Determine the [x, y] coordinate at the center of the cell enclosing the given text.  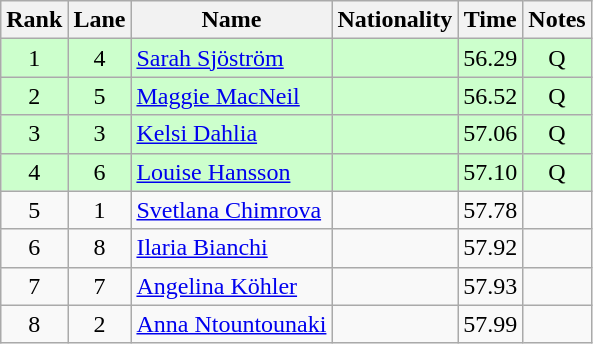
Svetlana Chimrova [232, 210]
Maggie MacNeil [232, 96]
Time [490, 20]
57.06 [490, 134]
Name [232, 20]
Anna Ntountounaki [232, 324]
57.10 [490, 172]
Angelina Köhler [232, 286]
56.29 [490, 58]
57.78 [490, 210]
56.52 [490, 96]
57.99 [490, 324]
Ilaria Bianchi [232, 248]
57.92 [490, 248]
Sarah Sjöström [232, 58]
Rank [34, 20]
57.93 [490, 286]
Louise Hansson [232, 172]
Nationality [395, 20]
Lane [100, 20]
Kelsi Dahlia [232, 134]
Notes [557, 20]
